Find where the given text appears and provide that cell's center as [X, Y] coordinate. 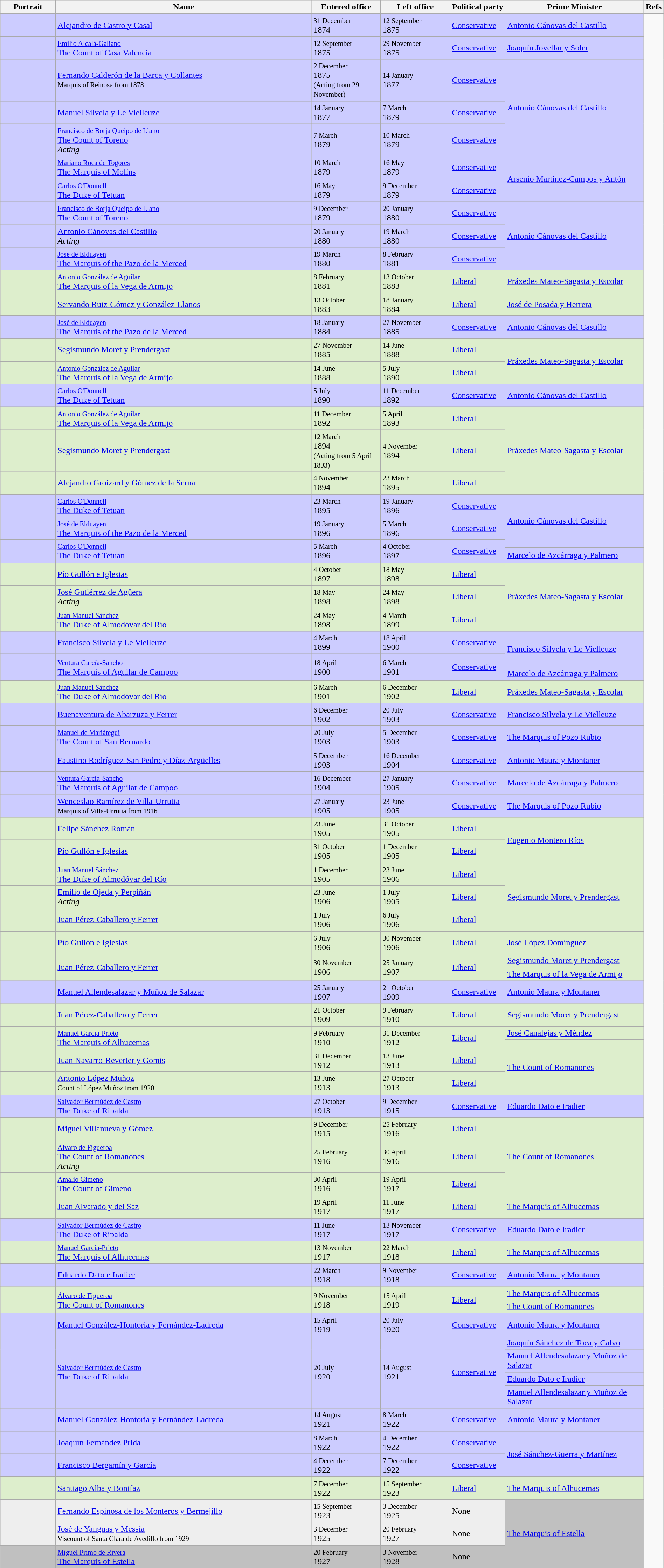
Manuel de MariáteguiThe Count of San Bernardo [184, 737]
José Gutiérrez de AgüeraActing [184, 596]
5 April1893 [415, 418]
Name [184, 7]
Miguel Villanueva y Gómez [184, 1129]
Juan Alvarado y del Saz [184, 1206]
José de Posada y Herrera [574, 304]
Juan Navarro-Reverter y Gomis [184, 1061]
Santiago Alba y Bonifaz [184, 1488]
Fernando Calderón de la Barca y CollantesMarquis of Reinosa from 1878 [184, 80]
The Marquis of la Vega de Armijo [574, 974]
Amalio GimenoThe Count of Gimeno [184, 1184]
Joaquín Sánchez de Toca y Calvo [574, 1343]
Antonio Cánovas del CastilloActing [184, 236]
Antonio López MuñozCount of López Muñoz from 1920 [184, 1083]
1 July1906 [346, 920]
Arsenio Martínez-Campos y Antón [574, 179]
12 March1894(Acting from 5 April 1893) [346, 451]
Álvaro de FigueroaThe Count of RomanonesActing [184, 1156]
José Sánchez-Guerra y Martínez [574, 1454]
Álvaro de FigueroaThe Count of Romanones [184, 1300]
Felipe Sánchez Román [184, 829]
Refs [653, 7]
Left office [415, 7]
Alejandro Groizard y Gómez de la Serna [184, 483]
3 November1928 [415, 1556]
Entered office [346, 7]
Fernando Espinosa de los Monteros y Bermejillo [184, 1511]
Emilio Alcalá-GalianoThe Count of Casa Valencia [184, 48]
Political party [478, 7]
Wenceslao Ramírez de Villa-UrrutiaMarquis of Villa-Urrutia from 1916 [184, 805]
31 December1874 [346, 25]
Miguel Primo de RiveraThe Marquis of Estella [184, 1556]
The Marquis of Estella [574, 1534]
José López Domínguez [574, 943]
Servando Ruiz-Gómez y González-Llanos [184, 304]
José Canalejas y Méndez [574, 1033]
Buenaventura de Abarzuza y Ferrer [184, 714]
Eugenio Montero Ríos [574, 840]
Prime Minister [574, 7]
Joaquín Jovellar y Soler [574, 48]
Emilio de Ojeda y PerpiñánActing [184, 897]
Faustino Rodríguez-San Pedro y Díaz-Argüelles [184, 760]
Joaquín Fernández Prida [184, 1443]
29 November1875 [415, 48]
2 December1875(Acting from 29 November) [346, 80]
Francisco de Borja Queipo de LlanoThe Count of Toreno [184, 213]
Mariano Roca de TogoresThe Marquis of Molíns [184, 168]
José de Yanguas y MessíaViscount of Santa Clara de Avedillo from 1929 [184, 1534]
Francisco de Borja Queipo de LlanoThe Count of TorenoActing [184, 140]
1 July1905 [415, 897]
Portrait [28, 7]
Francisco Bergamín y García [184, 1465]
Manuel Silvela y Le Vielleuze [184, 112]
Alejandro de Castro y Casal [184, 25]
